Scan for the cell matching the given text and deliver its [X, Y] coordinate at center. 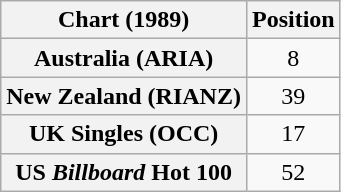
UK Singles (OCC) [124, 134]
Position [293, 20]
US Billboard Hot 100 [124, 172]
New Zealand (RIANZ) [124, 96]
52 [293, 172]
8 [293, 58]
17 [293, 134]
Chart (1989) [124, 20]
Australia (ARIA) [124, 58]
39 [293, 96]
